Return [x, y] of the center of cell containing provided text 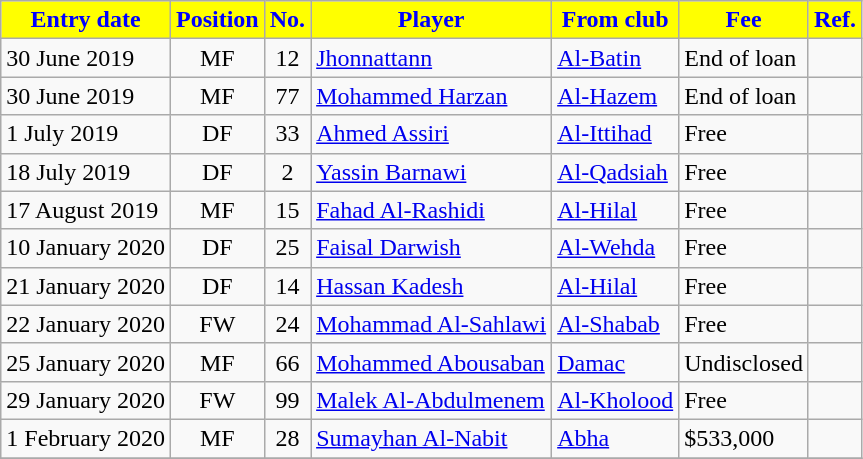
Malek Al-Abdulmenem [432, 400]
14 [287, 286]
22 January 2020 [86, 324]
29 January 2020 [86, 400]
77 [287, 96]
Hassan Kadesh [432, 286]
Al-Wehda [616, 248]
12 [287, 58]
Al-Qadsiah [616, 172]
Yassin Barnawi [432, 172]
$533,000 [744, 438]
25 January 2020 [86, 362]
Position [217, 20]
66 [287, 362]
18 July 2019 [86, 172]
99 [287, 400]
Player [432, 20]
Al-Batin [616, 58]
Al-Shabab [616, 324]
Ahmed Assiri [432, 134]
1 July 2019 [86, 134]
Al-Ittihad [616, 134]
10 January 2020 [86, 248]
25 [287, 248]
Fahad Al-Rashidi [432, 210]
Ref. [834, 20]
Mohammed Harzan [432, 96]
Damac [616, 362]
33 [287, 134]
17 August 2019 [86, 210]
Undisclosed [744, 362]
Sumayhan Al-Nabit [432, 438]
Fee [744, 20]
Mohammed Abousaban [432, 362]
24 [287, 324]
Abha [616, 438]
28 [287, 438]
Faisal Darwish [432, 248]
Al-Hazem [616, 96]
15 [287, 210]
Entry date [86, 20]
21 January 2020 [86, 286]
Jhonnattann [432, 58]
No. [287, 20]
2 [287, 172]
From club [616, 20]
1 February 2020 [86, 438]
Mohammad Al-Sahlawi [432, 324]
Al-Kholood [616, 400]
